Output the (X, Y) coordinate of the center of the cell containing the given text.  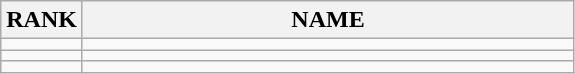
NAME (328, 20)
RANK (42, 20)
